Search for the cell housing the specified text and yield its [X, Y] center coordinate. 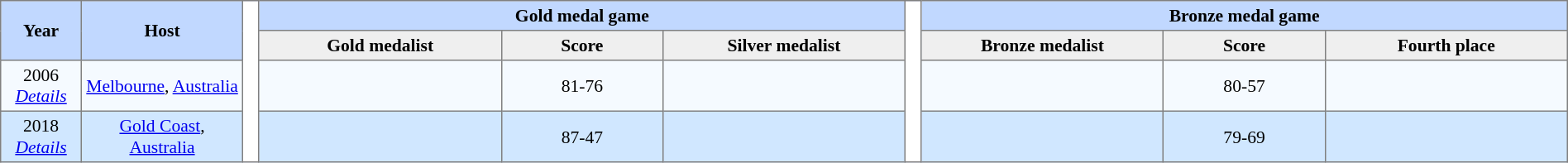
Year [41, 31]
Gold Coast, Australia [162, 137]
2018Details [41, 137]
Bronze medalist [1042, 46]
Gold medalist [380, 46]
Host [162, 31]
Bronze medal game [1244, 16]
Gold medal game [582, 16]
79-69 [1244, 137]
81-76 [582, 86]
Silver medalist [784, 46]
80-57 [1244, 86]
87-47 [582, 137]
Fourth place [1446, 46]
Melbourne, Australia [162, 86]
2006Details [41, 86]
